Identify which cell holds the provided text, then report its [X, Y] central coordinate. 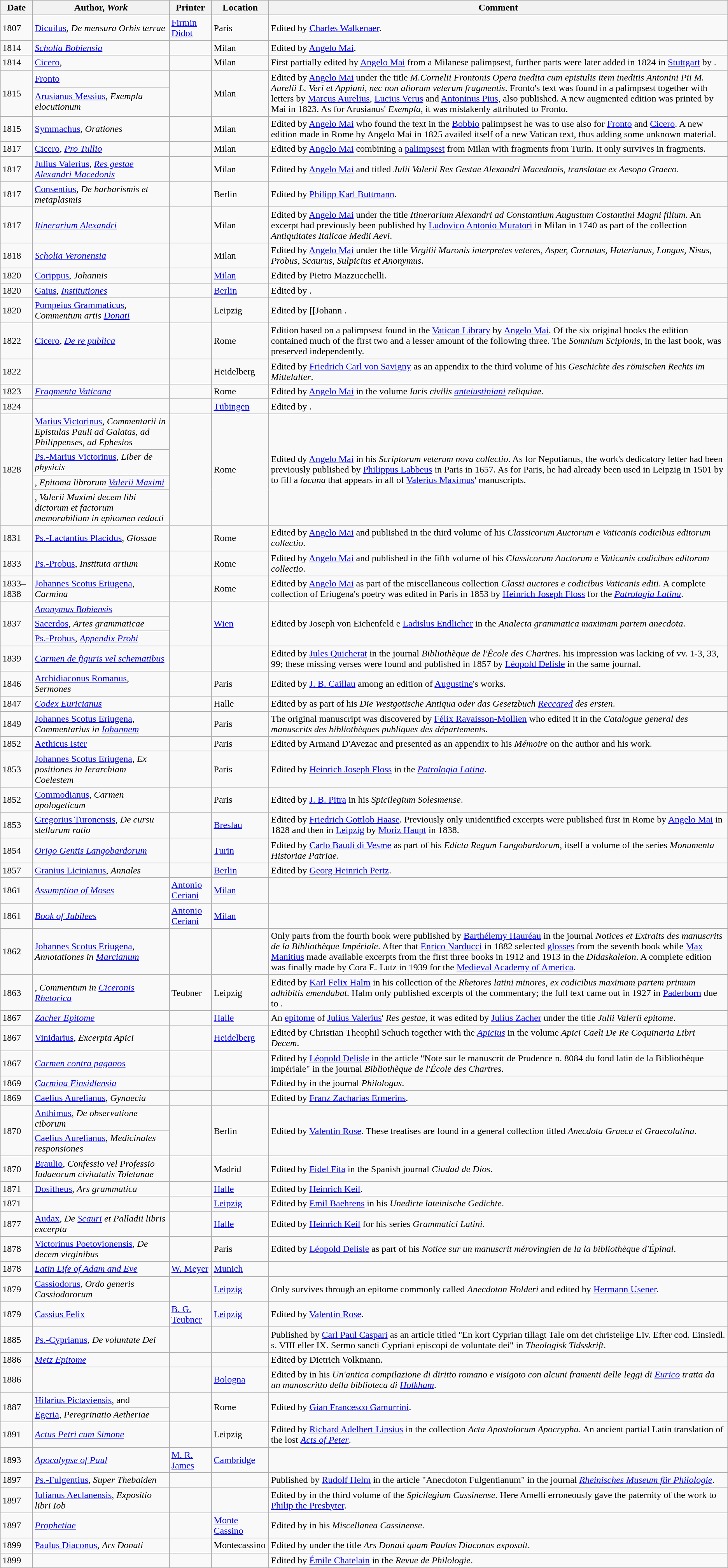
Gregorius Turonensis, De cursu stellarum ratio [101, 825]
Cassius Felix [101, 1314]
Location [240, 8]
Edited by Pietro Mazzucchelli. [498, 275]
Edited by Emil Baehrens in his Unedirte lateinische Gedichte. [498, 1204]
Edited by Philipp Karl Buttmann. [498, 194]
Edited by in the journal Philologus. [498, 1083]
Edited by Angelo Mai and titled Julii Valerii Res Gestae Alexandri Macedonis, translatae ex Aesopo Graeco. [498, 169]
Marius Victorinus, Commentarii in Epistulas Pauli ad Galatas, ad Philippenses, ad Ephesios [101, 432]
1885 [16, 1339]
Cicero, Pro Tullio [101, 149]
Ps.-Probus, Appendix Probi [101, 638]
1887 [16, 1407]
Consentius, De barbarismis et metaplasmis [101, 194]
Edited by Charles Walkenaer. [498, 28]
Edited by Valentin Rose. [498, 1314]
W. Meyer [191, 1269]
Montecassino [240, 1545]
Codex Euricianus [101, 704]
Braulio, Confessio vel Professio Iudaeorum civitatatis Toletanae [101, 1169]
1833 [16, 563]
Bologna [240, 1380]
First partially edited by Angelo Mai from a Milanese palimpsest, further parts were later added in 1824 in Stuttgart by . [498, 63]
Cambridge [240, 1460]
Aethicus Ister [101, 744]
Edited by Joseph von Eichenfeld e Ladislus Endlicher in the Analecta grammatica maximam partem anecdota. [498, 623]
Johannes Scotus Eriugena, Annotationes in Marcianum [101, 951]
Itinerarium Alexandri [101, 225]
Published by Rudolf Helm in the article "Anecdoton Fulgentianum" in the journal Rheinisches Museum für Philologie. [498, 1480]
Turin [240, 850]
Edited by Heinrich Keil for his series Grammatici Latini. [498, 1223]
Ps.-Marius Victorinus, Liber de physicis [101, 462]
Ps.-Probus, Instituta artium [101, 563]
Edited by Heinrich Keil. [498, 1189]
Breslau [240, 825]
Anonymus Bobiensis [101, 609]
Hilarius Pictaviensis, and [101, 1400]
Vinidarius, Excerpta Apici [101, 1038]
Edited by under the title Ars Donati quam Paulus Diaconus exposuit. [498, 1545]
Dicuilus, De mensura Orbis terrae [101, 28]
Actus Petri cum Simone [101, 1435]
Johannes Scotus Eriugena, Carmina [101, 589]
Edited by Carlo Baudi di Vesme as part of his Edicta Regum Langobardorum, itself a volume of the series Monumenta Historiae Patriae. [498, 850]
Book of Jubilees [101, 915]
Edited by Angelo Mai. [498, 48]
1854 [16, 850]
Edited by in the third volume of the Spicilegium Cassinense. Here Amelli erroneously gave the paternity of the work to Philip the Presbyter. [498, 1500]
Scholia Veronensia [101, 255]
B. G. Teubner [191, 1314]
Sacerdos, Artes grammaticae [101, 623]
Edited by Angelo Mai in the volume Iuris civilis anteiustiniani reliquiae. [498, 392]
Edited by Valentin Rose. These treatises are found in a general collection titled Anecdota Graeca et Graecolatina. [498, 1131]
Edited by as part of his Die Westgotische Antiqua oder das Gesetzbuch Reccared des ersten. [498, 704]
Edited by Fidel Fita in the Spanish journal Ciudad de Dios. [498, 1169]
Edited by Franz Zacharias Ermerins. [498, 1098]
, Commentum in Ciceronis Rhetorica [101, 992]
1807 [16, 28]
Archidiaconus Romanus, Sermones [101, 684]
Edited by Dietrich Volkmann. [498, 1360]
An epitome of Julius Valerius' Res gestae, it was edited by Julius Zacher under the title Julii Valerii epitome. [498, 1018]
Ps.-Cyprianus, De voluntate Dei [101, 1339]
Monte Cassino [240, 1525]
Cassiodorus, Ordo generis Cassiodororum [101, 1289]
Victorinus Poetovionensis, De decem virginibus [101, 1249]
Egeria, Peregrinatio Aetheriae [101, 1415]
Arusianus Messius, Exempla elocutionum [101, 102]
Cicero, [101, 63]
Edited by [[Johann . [498, 310]
Madrid [240, 1169]
Johannes Scotus Eriugena, Commentarius in Iohannem [101, 724]
Printer [191, 8]
Edited by Friedrich Carl von Savigny as an appendix to the third volume of his Geschichte des römischen Rechts im Mittelalter. [498, 372]
Fronto [101, 79]
Ps.-Fulgentius, Super Thebaiden [101, 1480]
1863 [16, 992]
Prophetiae [101, 1525]
Comment [498, 8]
1831 [16, 538]
Date [16, 8]
Paulus Diaconus, Ars Donati [101, 1545]
Audax, De Scauri et Palladii libris excerpta [101, 1223]
Wien [240, 623]
Edited by Angelo Mai and published in the third volume of his Classicorum Auctorum e Vaticanis codicibus editorum collectio. [498, 538]
Scholia Bobiensia [101, 48]
Granius Licinianus, Annales [101, 870]
Edited by J. B. Pitra in his Spicilegium Solesmense. [498, 800]
Teubner [191, 992]
1828 [16, 470]
M. R. James [191, 1460]
Carmen de figuris vel schematibus [101, 658]
Anthimus, De observatione ciborum [101, 1118]
1891 [16, 1435]
Edited by Gian Francesco Gamurrini. [498, 1407]
Iulianus Aeclanensis, Expositio libri Iob [101, 1500]
Origo Gentis Langobardorum [101, 850]
Assumption of Moses [101, 891]
Edited by J. B. Caillau among an edition of Augustine's works. [498, 684]
Edited by Richard Adelbert Lipsius in the collection Acta Apostolorum Apocrypha. An ancient partial Latin translation of the lost Acts of Peter. [498, 1435]
Gaius, Institutiones [101, 290]
1862 [16, 951]
1824 [16, 406]
Edited by Léopold Delisle as part of his Notice sur un manuscrit mérovingien de la la bibliothèque d'Épinal. [498, 1249]
Zacher Epitome [101, 1018]
Commodianus, Carmen apologeticum [101, 800]
Caelius Aurelianus, Medicinales responsiones [101, 1143]
Corippus, Johannis [101, 275]
, Epitoma librorum Valerii Maximi [101, 482]
1877 [16, 1223]
Firmin Didot [191, 28]
Cicero, De re publica [101, 341]
Latin Life of Adam and Eve [101, 1269]
Edited by Armand D'Avezac and presented as an appendix to his Mémoire on the author and his work. [498, 744]
1839 [16, 658]
Julius Valerius, Res gestae Alexandri Macedonis [101, 169]
Edited by Angelo Mai and published in the fifth volume of his Classicorum Auctorum e Vaticanis codicibus editorum collectio. [498, 563]
1823 [16, 392]
1818 [16, 255]
Author, Work [101, 8]
1847 [16, 704]
Symmachus, Orationes [101, 129]
Fragmenta Vaticana [101, 392]
Edited by in his Miscellanea Cassinense. [498, 1525]
1846 [16, 684]
Tübingen [240, 406]
Edited by Christian Theophil Schuch together with the Apicius in the volume Apici Caeli De Re Coquinaria Libri Decem. [498, 1038]
Carmina Einsidlensia [101, 1083]
Ps.-Lactantius Placidus, Glossae [101, 538]
Metz Epitome [101, 1360]
Only survives through an epitome commonly called Anecdoton Holderi and edited by Hermann Usener. [498, 1289]
Carmen contra paganos [101, 1063]
Apocalypse of Paul [101, 1460]
Edited by Émile Chatelain in the Revue de Philologie. [498, 1560]
1857 [16, 870]
Caelius Aurelianus, Gynaecia [101, 1098]
1893 [16, 1460]
, Valerii Maximi decem libi dictorum et factorum memorabilium in epitomen redacti [101, 507]
Johannes Scotus Eriugena, Ex positiones in Ierarchiam Coelestem [101, 769]
1849 [16, 724]
Pompeius Grammaticus, Commentum artis Donati [101, 310]
1837 [16, 623]
1833–1838 [16, 589]
Munich [240, 1269]
Edited by Heinrich Joseph Floss in the Patrologia Latina. [498, 769]
Edited by Georg Heinrich Pertz. [498, 870]
Edited by Angelo Mai combining a palimpsest from Milan with fragments from Turin. It only survives in fragments. [498, 149]
Dositheus, Ars grammatica [101, 1189]
